Output the (X, Y) coordinate of the center of the cell containing the given text.  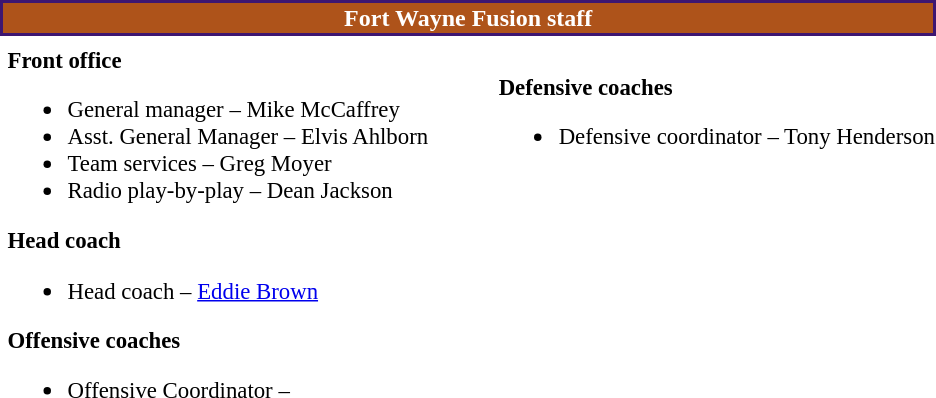
Fort Wayne Fusion staff (468, 18)
